Detect which cell encompasses the target text, then output its [X, Y] center coordinate. 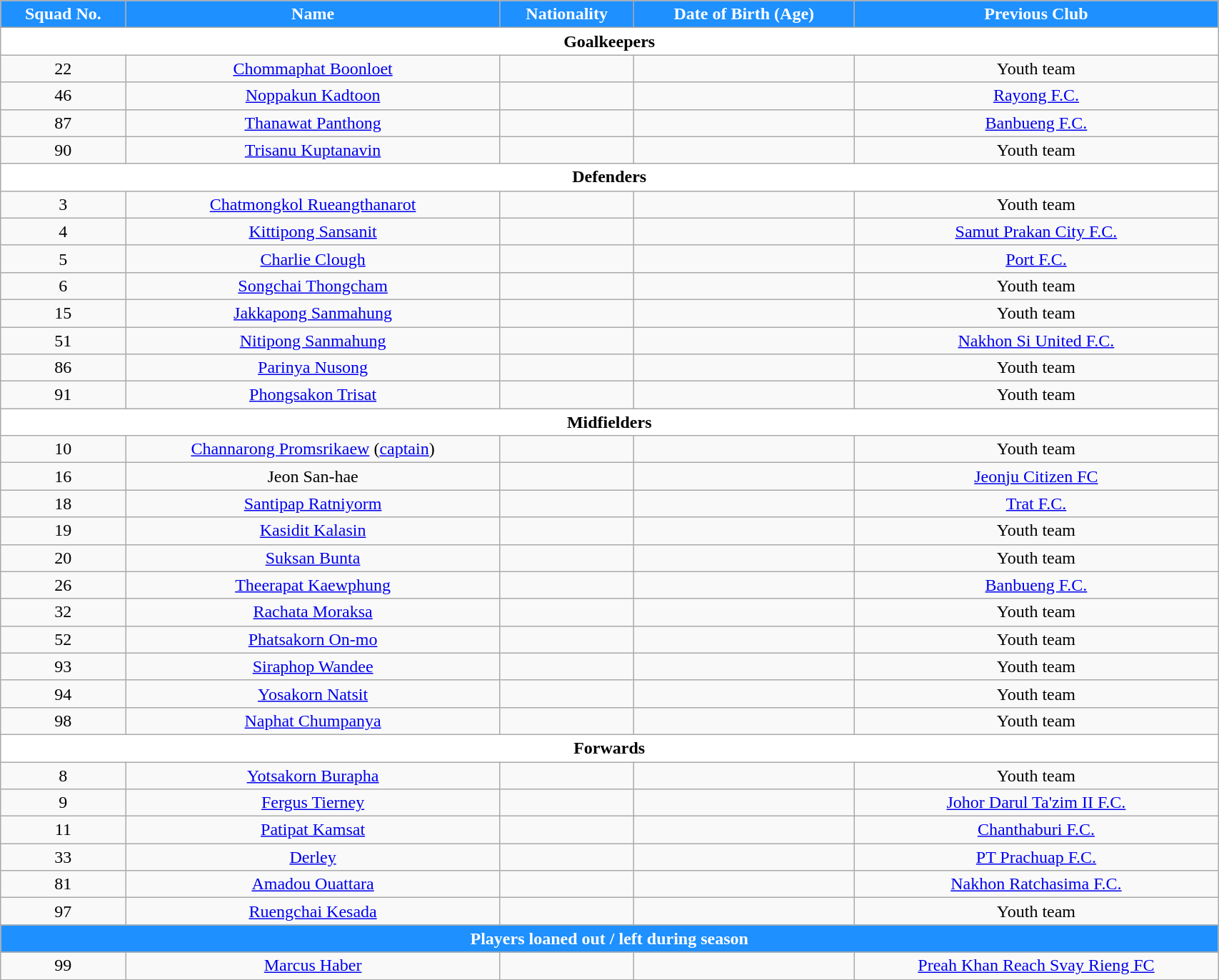
6 [63, 286]
Phatsakorn On-mo [313, 639]
Port F.C. [1035, 259]
Rayong F.C. [1035, 96]
81 [63, 884]
3 [63, 204]
Yosakorn Natsit [313, 694]
PT Prachuap F.C. [1035, 857]
10 [63, 449]
46 [63, 96]
11 [63, 830]
87 [63, 123]
Chanthaburi F.C. [1035, 830]
Rachata Moraksa [313, 612]
Phongsakon Trisat [313, 395]
Siraphop Wandee [313, 666]
97 [63, 911]
Yotsakorn Burapha [313, 775]
52 [63, 639]
33 [63, 857]
Squad No. [63, 14]
Theerapat Kaewphung [313, 585]
94 [63, 694]
Trisanu Kuptanavin [313, 150]
26 [63, 585]
91 [63, 395]
Defenders [610, 177]
Preah Khan Reach Svay Rieng FC [1035, 966]
Suksan Bunta [313, 558]
Charlie Clough [313, 259]
Channarong Promsrikaew (captain) [313, 449]
5 [63, 259]
Kasidit Kalasin [313, 531]
Trat F.C. [1035, 504]
22 [63, 69]
Players loaned out / left during season [610, 939]
18 [63, 504]
Thanawat Panthong [313, 123]
Chatmongkol Rueangthanarot [313, 204]
Fergus Tierney [313, 803]
Midfielders [610, 422]
15 [63, 313]
Goalkeepers [610, 41]
Nakhon Ratchasima F.C. [1035, 884]
Nationality [567, 14]
Jeonju Citizen FC [1035, 476]
16 [63, 476]
Samut Prakan City F.C. [1035, 231]
Forwards [610, 748]
8 [63, 775]
Naphat Chumpanya [313, 721]
93 [63, 666]
98 [63, 721]
Jeon San-hae [313, 476]
Previous Club [1035, 14]
9 [63, 803]
Nitipong Sanmahung [313, 341]
4 [63, 231]
32 [63, 612]
Songchai Thongcham [313, 286]
Name [313, 14]
Noppakun Kadtoon [313, 96]
Derley [313, 857]
Santipap Ratniyorm [313, 504]
Kittipong Sansanit [313, 231]
Chommaphat Boonloet [313, 69]
Date of Birth (Age) [744, 14]
51 [63, 341]
Ruengchai Kesada [313, 911]
Nakhon Si United F.C. [1035, 341]
Parinya Nusong [313, 368]
Marcus Haber [313, 966]
Jakkapong Sanmahung [313, 313]
20 [63, 558]
Johor Darul Ta'zim II F.C. [1035, 803]
99 [63, 966]
19 [63, 531]
90 [63, 150]
Patipat Kamsat [313, 830]
Amadou Ouattara [313, 884]
86 [63, 368]
